Capture the cell that displays the provided text and extract its [x, y] central coordinate. 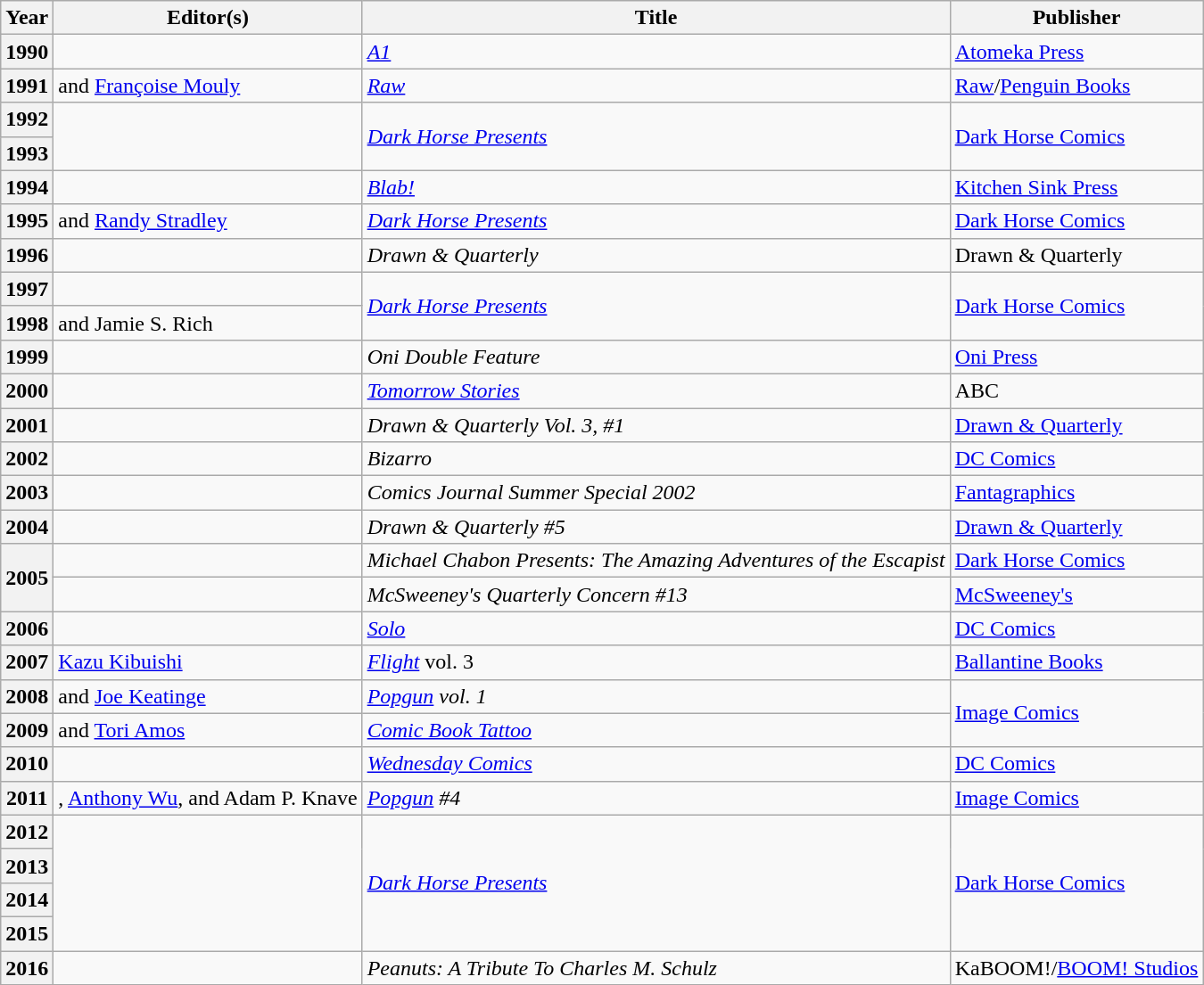
Raw/Penguin Books [1076, 86]
1990 [27, 52]
1994 [27, 187]
and Joe Keatinge [208, 696]
2005 [27, 578]
Oni Double Feature [656, 357]
and Françoise Mouly [208, 86]
2012 [27, 832]
Editor(s) [208, 18]
Atomeka Press [1076, 52]
Popgun #4 [656, 798]
2010 [27, 764]
Bizarro [656, 459]
Comic Book Tattoo [656, 730]
Solo [656, 628]
2008 [27, 696]
McSweeney's [1076, 595]
2013 [27, 866]
2014 [27, 899]
1998 [27, 323]
2009 [27, 730]
2000 [27, 390]
Kitchen Sink Press [1076, 187]
Title [656, 18]
Flight vol. 3 [656, 662]
2002 [27, 459]
2007 [27, 662]
ABC [1076, 390]
Ballantine Books [1076, 662]
1991 [27, 86]
1996 [27, 255]
Tomorrow Stories [656, 390]
Comics Journal Summer Special 2002 [656, 493]
Publisher [1076, 18]
1992 [27, 119]
1995 [27, 221]
Raw [656, 86]
2003 [27, 493]
and Randy Stradley [208, 221]
Peanuts: A Tribute To Charles M. Schulz [656, 967]
Drawn & Quarterly #5 [656, 527]
Drawn & Quarterly Vol. 3, #1 [656, 425]
1993 [27, 153]
Michael Chabon Presents: The Amazing Adventures of the Escapist [656, 561]
, Anthony Wu, and Adam P. Knave [208, 798]
2015 [27, 933]
Year [27, 18]
2006 [27, 628]
Wednesday Comics [656, 764]
McSweeney's Quarterly Concern #13 [656, 595]
A1 [656, 52]
Blab! [656, 187]
1999 [27, 357]
1997 [27, 289]
Popgun vol. 1 [656, 696]
2016 [27, 967]
2004 [27, 527]
2001 [27, 425]
Kazu Kibuishi [208, 662]
and Tori Amos [208, 730]
2011 [27, 798]
KaBOOM!/BOOM! Studios [1076, 967]
Fantagraphics [1076, 493]
and Jamie S. Rich [208, 323]
Oni Press [1076, 357]
